Extract the (x, y) coordinate from the center of the cell holding the provided text.  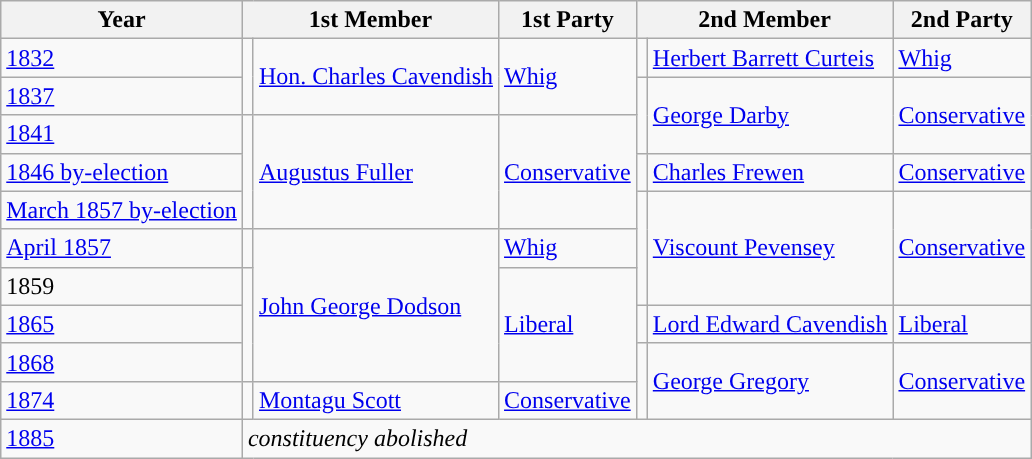
George Gregory (770, 381)
Charles Frewen (770, 172)
April 1857 (122, 248)
George Darby (770, 115)
1832 (122, 58)
Hon. Charles Cavendish (376, 77)
Year (122, 20)
1859 (122, 286)
John George Dodson (376, 305)
1885 (122, 438)
March 1857 by-election (122, 210)
2nd Party (962, 20)
1865 (122, 324)
1841 (122, 134)
1st Party (568, 20)
1868 (122, 362)
1837 (122, 96)
constituency abolished (636, 438)
1874 (122, 400)
1st Member (370, 20)
Herbert Barrett Curteis (770, 58)
Viscount Pevensey (770, 248)
Augustus Fuller (376, 172)
2nd Member (764, 20)
Lord Edward Cavendish (770, 324)
1846 by-election (122, 172)
Montagu Scott (376, 400)
